Determine the (x, y) coordinate at the center of the cell enclosing the given text.  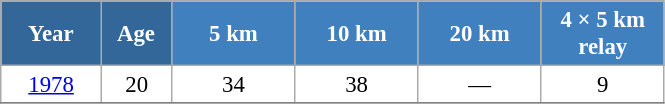
10 km (356, 34)
5 km (234, 34)
34 (234, 85)
38 (356, 85)
9 (602, 85)
20 km (480, 34)
Year (52, 34)
20 (136, 85)
1978 (52, 85)
— (480, 85)
4 × 5 km relay (602, 34)
Age (136, 34)
